Provide the [x, y] coordinate of the cell's center where the given text is located.  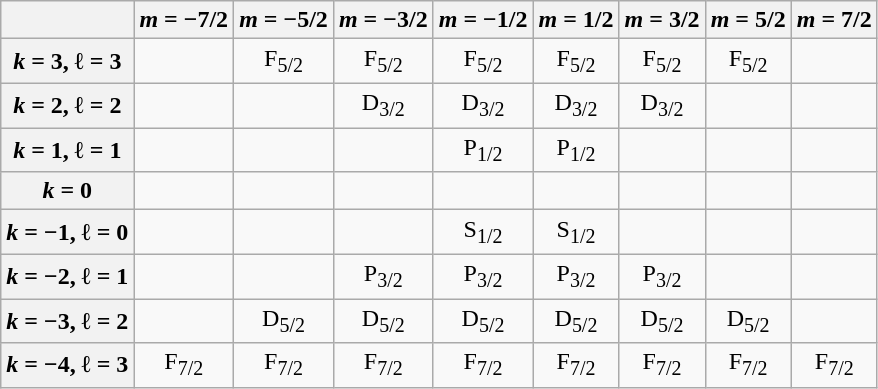
m = 1/2 [576, 20]
k = −3, ℓ = 2 [68, 321]
k = 0 [68, 191]
m = 5/2 [748, 20]
k = −2, ℓ = 1 [68, 276]
k = 2, ℓ = 2 [68, 105]
k = 1, ℓ = 1 [68, 150]
m = −7/2 [184, 20]
k = −1, ℓ = 0 [68, 232]
m = −3/2 [383, 20]
m = 7/2 [834, 20]
m = 3/2 [662, 20]
m = −5/2 [284, 20]
k = −4, ℓ = 3 [68, 365]
m = −1/2 [483, 20]
k = 3, ℓ = 3 [68, 61]
